Locate the cell with the specified text and output its [X, Y] center coordinate. 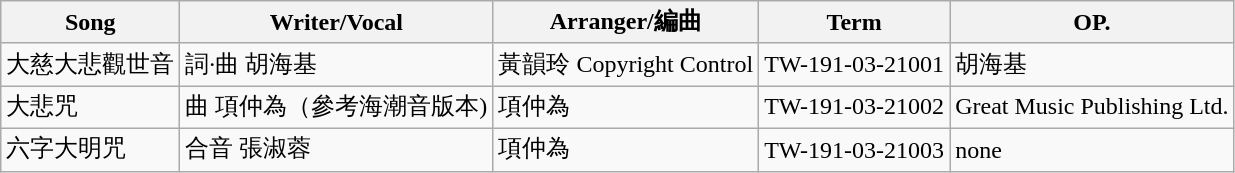
Term [854, 22]
曲 項仲為（參考海潮音版本) [336, 108]
六字大明咒 [90, 150]
合音 張淑蓉 [336, 150]
黃韻玲 Copyright Control [626, 64]
none [1092, 150]
大悲咒 [90, 108]
大慈大悲觀世音 [90, 64]
Song [90, 22]
Writer/Vocal [336, 22]
Arranger/編曲 [626, 22]
TW-191-03-21002 [854, 108]
詞·曲 胡海基 [336, 64]
TW-191-03-21001 [854, 64]
胡海基 [1092, 64]
Great Music Publishing Ltd. [1092, 108]
OP. [1092, 22]
TW-191-03-21003 [854, 150]
